Search for the cell housing the specified text and yield its [x, y] center coordinate. 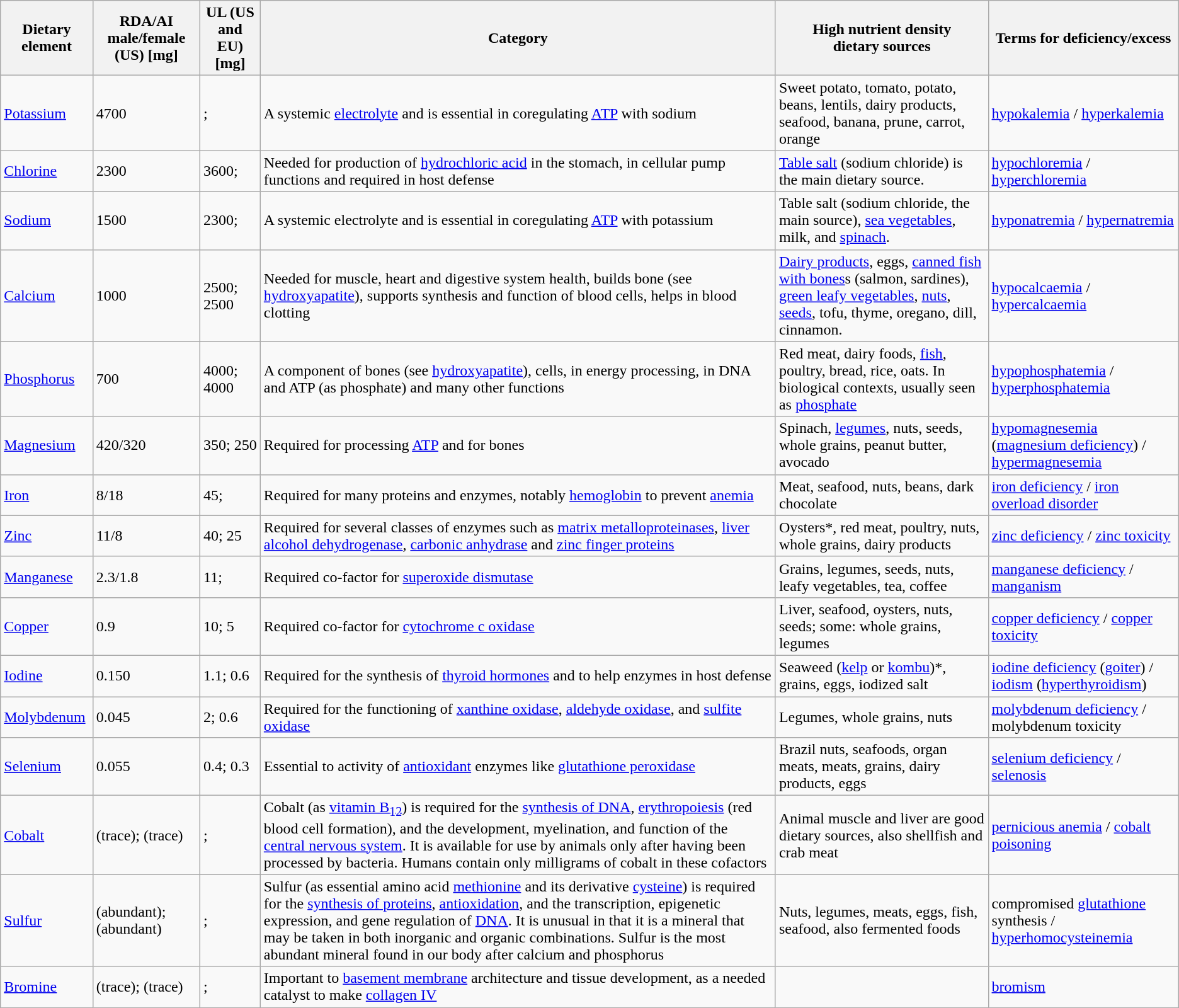
Bromine [47, 987]
Table salt (sodium chloride) is the main dietary source. [882, 171]
1500 [146, 220]
1000 [146, 295]
Dietary element [47, 38]
(abundant); (abundant) [146, 920]
Sulfur [47, 920]
copper deficiency / copper toxicity [1083, 626]
compromised glutathione synthesis / hyperhomocysteinemia [1083, 920]
RDA/AI male/female (US) [mg] [146, 38]
Iron [47, 495]
Chlorine [47, 171]
Needed for production of hydrochloric acid in the stomach, in cellular pump functions and required in host defense [518, 171]
Nuts, legumes, meats, eggs, fish, seafood, also fermented foods [882, 920]
Required co-factor for superoxide dismutase [518, 577]
Brazil nuts, seafoods, organ meats, meats, grains, dairy products, eggs [882, 767]
Sweet potato, tomato, potato, beans, lentils, dairy products, seafood, banana, prune, carrot, orange [882, 113]
0.045 [146, 717]
Phosphorus [47, 379]
A systemic electrolyte and is essential in coregulating ATP with sodium [518, 113]
2.3/1.8 [146, 577]
Required for many proteins and enzymes, notably hemoglobin to prevent anemia [518, 495]
Liver, seafood, oysters, nuts, seeds; some: whole grains, legumes [882, 626]
4000; 4000 [231, 379]
Dairy products, eggs, canned fish with boness (salmon, sardines), green leafy vegetables, nuts, seeds, tofu, thyme, oregano, dill, cinnamon. [882, 295]
Important to basement membrane architecture and tissue development, as a needed catalyst to make collagen IV [518, 987]
Zinc [47, 535]
selenium deficiency / selenosis [1083, 767]
Cobalt [47, 835]
1.1; 0.6 [231, 675]
Required for processing ATP and for bones [518, 445]
Iodine [47, 675]
11/8 [146, 535]
pernicious anemia / cobalt poisoning [1083, 835]
Required for several classes of enzymes such as matrix metalloproteinases, liver alcohol dehydrogenase, carbonic anhydrase and zinc finger proteins [518, 535]
2; 0.6 [231, 717]
hypokalemia / hyperkalemia [1083, 113]
0.055 [146, 767]
Potassium [47, 113]
Spinach, legumes, nuts, seeds, whole grains, peanut butter, avocado [882, 445]
Meat, seafood, nuts, beans, dark chocolate [882, 495]
Copper [47, 626]
Seaweed (kelp or kombu)*, grains, eggs, iodized salt [882, 675]
iron deficiency / iron overload disorder [1083, 495]
Legumes, whole grains, nuts [882, 717]
Manganese [47, 577]
iodine deficiency (goiter) / iodism (hyperthyroidism) [1083, 675]
Required for the functioning of xanthine oxidase, aldehyde oxidase, and sulfite oxidase [518, 717]
45; [231, 495]
Required co-factor for cytochrome c oxidase [518, 626]
Grains, legumes, seeds, nuts, leafy vegetables, tea, coffee [882, 577]
Table salt (sodium chloride, the main source), sea vegetables, milk, and spinach. [882, 220]
4700 [146, 113]
bromism [1083, 987]
2300; [231, 220]
Terms for deficiency/excess [1083, 38]
Magnesium [47, 445]
Calcium [47, 295]
Category [518, 38]
2300 [146, 171]
zinc deficiency / zinc toxicity [1083, 535]
11; [231, 577]
Sodium [47, 220]
manganese deficiency / manganism [1083, 577]
0.9 [146, 626]
420/320 [146, 445]
A systemic electrolyte and is essential in coregulating ATP with potassium [518, 220]
350; 250 [231, 445]
hypophosphatemia / hyperphosphatemia [1083, 379]
Essential to activity of antioxidant enzymes like glutathione peroxidase [518, 767]
0.150 [146, 675]
UL (US and EU) [mg] [231, 38]
10; 5 [231, 626]
hyponatremia / hypernatremia [1083, 220]
molybdenum deficiency / molybdenum toxicity [1083, 717]
A component of bones (see hydroxyapatite), cells, in energy processing, in DNA and ATP (as phosphate) and many other functions [518, 379]
40; 25 [231, 535]
hypocalcaemia / hypercalcaemia [1083, 295]
Oysters*, red meat, poultry, nuts, whole grains, dairy products [882, 535]
2500; 2500 [231, 295]
hypochloremia / hyperchloremia [1083, 171]
Molybdenum [47, 717]
Selenium [47, 767]
700 [146, 379]
hypomagnesemia (magnesium deficiency) / hypermagnesemia [1083, 445]
Animal muscle and liver are good dietary sources, also shellfish and crab meat [882, 835]
3600; [231, 171]
0.4; 0.3 [231, 767]
8/18 [146, 495]
Required for the synthesis of thyroid hormones and to help enzymes in host defense [518, 675]
High nutrient density dietary sources [882, 38]
Red meat, dairy foods, fish, poultry, bread, rice, oats. In biological contexts, usually seen as phosphate [882, 379]
